Capture the cell that displays the provided text and extract its [X, Y] central coordinate. 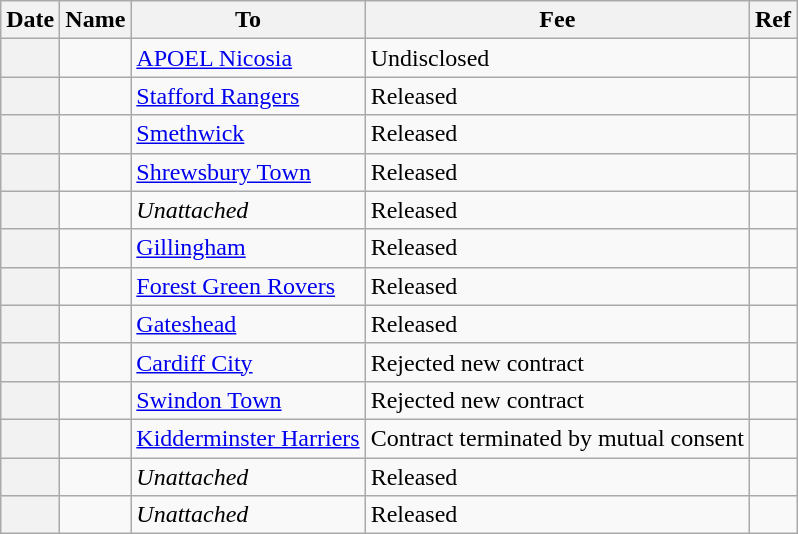
Ref [772, 20]
Cardiff City [248, 362]
Name [96, 20]
Undisclosed [557, 58]
Stafford Rangers [248, 96]
Gillingham [248, 248]
Gateshead [248, 324]
Date [30, 20]
Shrewsbury Town [248, 172]
Fee [557, 20]
Contract terminated by mutual consent [557, 438]
Smethwick [248, 134]
Swindon Town [248, 400]
Forest Green Rovers [248, 286]
Kidderminster Harriers [248, 438]
To [248, 20]
APOEL Nicosia [248, 58]
